Return [x, y] of the center of cell containing provided text 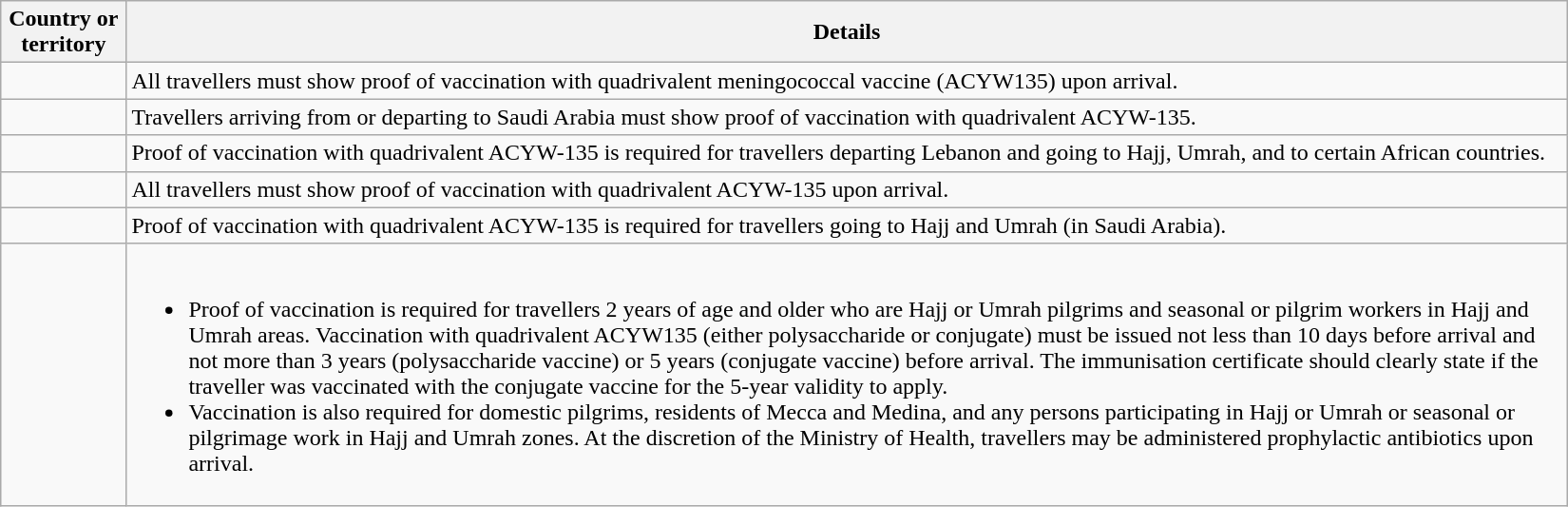
All travellers must show proof of vaccination with quadrivalent ACYW-135 upon arrival. [847, 189]
Proof of vaccination with quadrivalent ACYW-135 is required for travellers going to Hajj and Umrah (in Saudi Arabia). [847, 225]
Details [847, 32]
Country or territory [64, 32]
All travellers must show proof of vaccination with quadrivalent meningococcal vaccine (ACYW135) upon arrival. [847, 81]
Travellers arriving from or departing to Saudi Arabia must show proof of vaccination with quadrivalent ACYW-135. [847, 117]
